Search for the cell housing the specified text and yield its (X, Y) center coordinate. 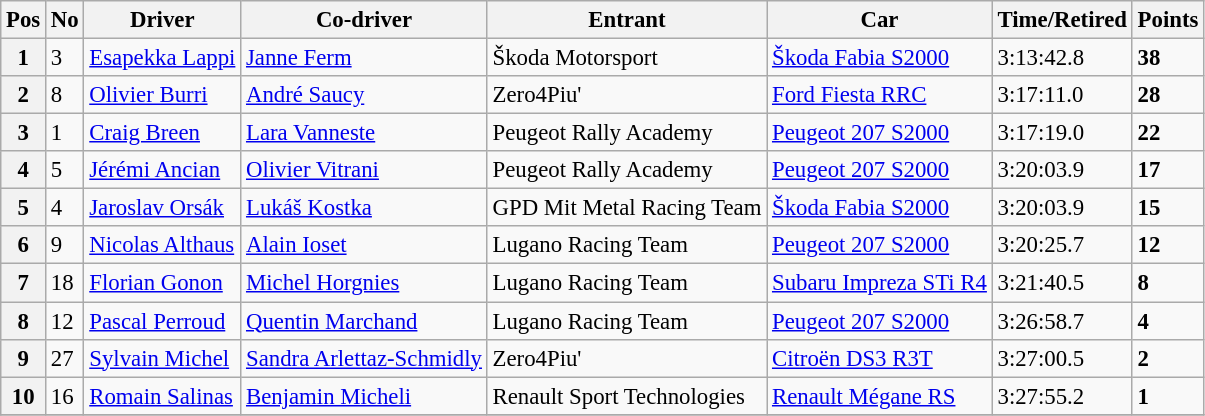
Time/Retired (1062, 20)
Janne Ferm (364, 58)
27 (65, 358)
Entrant (626, 20)
Subaru Impreza STi R4 (880, 283)
16 (65, 396)
Car (880, 20)
Jaroslav Orsák (162, 208)
Renault Mégane RS (880, 396)
Citroën DS3 R3T (880, 358)
7 (24, 283)
Ford Fiesta RRC (880, 95)
Lara Vanneste (364, 133)
Driver (162, 20)
17 (1168, 170)
Craig Breen (162, 133)
3:17:11.0 (1062, 95)
Jérémi Ancian (162, 170)
28 (1168, 95)
Pascal Perroud (162, 321)
22 (1168, 133)
15 (1168, 208)
10 (24, 396)
3:20:25.7 (1062, 245)
Michel Horgnies (364, 283)
6 (24, 245)
3:26:58.7 (1062, 321)
Florian Gonon (162, 283)
3:21:40.5 (1062, 283)
Sylvain Michel (162, 358)
Škoda Motorsport (626, 58)
GPD Mit Metal Racing Team (626, 208)
Romain Salinas (162, 396)
Olivier Vitrani (364, 170)
Pos (24, 20)
Points (1168, 20)
Alain Ioset (364, 245)
Olivier Burri (162, 95)
Quentin Marchand (364, 321)
3:13:42.8 (1062, 58)
No (65, 20)
Nicolas Althaus (162, 245)
Co-driver (364, 20)
Renault Sport Technologies (626, 396)
Benjamin Micheli (364, 396)
Sandra Arlettaz-Schmidly (364, 358)
18 (65, 283)
38 (1168, 58)
Esapekka Lappi (162, 58)
Lukáš Kostka (364, 208)
André Saucy (364, 95)
3:27:00.5 (1062, 358)
3:27:55.2 (1062, 396)
3:17:19.0 (1062, 133)
